Locate the cell with the specified text and output its (X, Y) center coordinate. 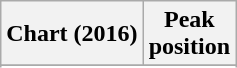
Peak position (189, 34)
Chart (2016) (72, 34)
